Provide the [X, Y] coordinate of the cell's center where the given text is located.  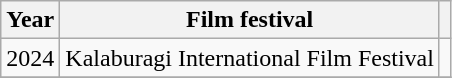
Year [30, 20]
Kalaburagi International Film Festival [250, 58]
2024 [30, 58]
Film festival [250, 20]
